Return (X, Y) of the center of cell containing provided text 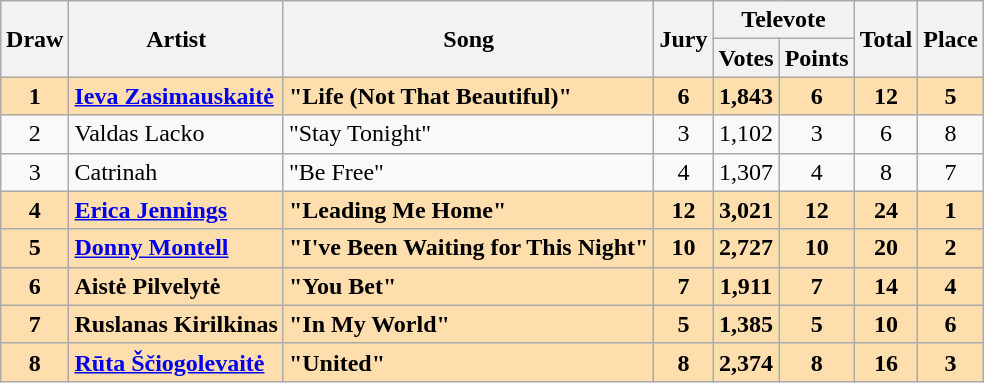
Total (886, 39)
20 (886, 248)
3,021 (746, 210)
"United" (468, 362)
2,727 (746, 248)
Televote (784, 20)
Catrinah (176, 172)
Donny Montell (176, 248)
"Stay Tonight" (468, 134)
"I've Been Waiting for This Night" (468, 248)
"You Bet" (468, 286)
Ruslanas Kirilkinas (176, 324)
"Leading Me Home" (468, 210)
24 (886, 210)
Points (816, 58)
Aistė Pilvelytė (176, 286)
Place (951, 39)
"Be Free" (468, 172)
1,385 (746, 324)
Rūta Ščiogolevaitė (176, 362)
1,911 (746, 286)
Erica Jennings (176, 210)
2,374 (746, 362)
16 (886, 362)
"Life (Not That Beautiful)" (468, 96)
Votes (746, 58)
1,102 (746, 134)
Song (468, 39)
Jury (684, 39)
14 (886, 286)
"In My World" (468, 324)
1,307 (746, 172)
Valdas Lacko (176, 134)
Draw (35, 39)
1,843 (746, 96)
Artist (176, 39)
Ieva Zasimauskaitė (176, 96)
